Search for the cell housing the specified text and yield its [x, y] center coordinate. 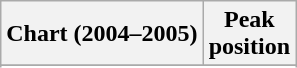
Chart (2004–2005) [102, 34]
Peakposition [249, 34]
